Return the [x, y] coordinate for the center point of the cell that contains the specified text.  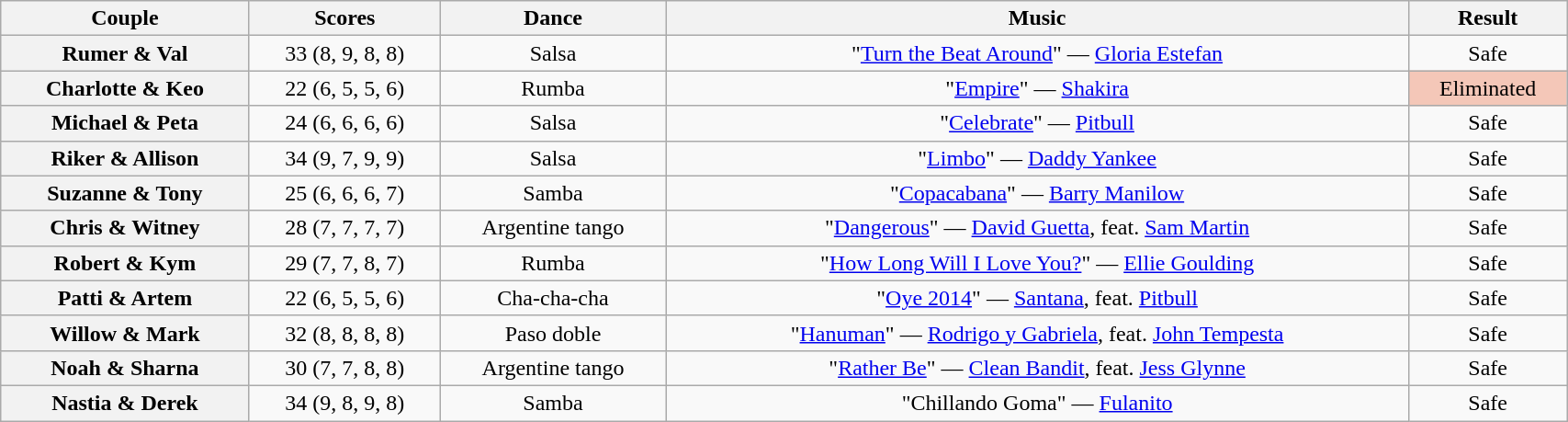
33 (8, 9, 8, 8) [344, 53]
32 (8, 8, 8, 8) [344, 333]
Noah & Sharna [125, 368]
"Chillando Goma" — Fulanito [1038, 403]
Willow & Mark [125, 333]
34 (9, 7, 9, 9) [344, 158]
"Copacabana" — Barry Manilow [1038, 193]
30 (7, 7, 8, 8) [344, 368]
Chris & Witney [125, 228]
"Oye 2014" — Santana, feat. Pitbull [1038, 298]
"Limbo" — Daddy Yankee [1038, 158]
Scores [344, 18]
"Rather Be" — Clean Bandit, feat. Jess Glynne [1038, 368]
Riker & Allison [125, 158]
28 (7, 7, 7, 7) [344, 228]
"How Long Will I Love You?" — Ellie Goulding [1038, 263]
Paso doble [553, 333]
"Celebrate" — Pitbull [1038, 123]
25 (6, 6, 6, 7) [344, 193]
"Turn the Beat Around" — Gloria Estefan [1038, 53]
34 (9, 8, 9, 8) [344, 403]
Robert & Kym [125, 263]
Michael & Peta [125, 123]
Eliminated [1488, 88]
Nastia & Derek [125, 403]
Couple [125, 18]
Result [1488, 18]
"Hanuman" — Rodrigo y Gabriela, feat. John Tempesta [1038, 333]
"Dangerous" — David Guetta, feat. Sam Martin [1038, 228]
Suzanne & Tony [125, 193]
Dance [553, 18]
"Empire" — Shakira [1038, 88]
Music [1038, 18]
29 (7, 7, 8, 7) [344, 263]
Rumer & Val [125, 53]
Patti & Artem [125, 298]
Cha-cha-cha [553, 298]
Charlotte & Keo [125, 88]
24 (6, 6, 6, 6) [344, 123]
